Return the (X, Y) coordinate for the center point of the cell that contains the specified text.  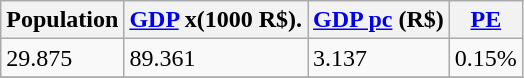
89.361 (216, 58)
Population (62, 20)
GDP pc (R$) (379, 20)
3.137 (379, 58)
PE (486, 20)
29.875 (62, 58)
0.15% (486, 58)
GDP x(1000 R$). (216, 20)
